Determine the (X, Y) coordinate at the center of the cell enclosing the given text.  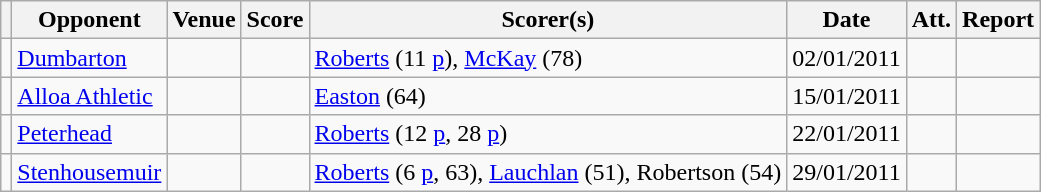
Opponent (90, 20)
Roberts (12 p, 28 p) (548, 134)
Dumbarton (90, 58)
Roberts (11 p), McKay (78) (548, 58)
Easton (64) (548, 96)
Report (998, 20)
02/01/2011 (847, 58)
Att. (931, 20)
Alloa Athletic (90, 96)
Score (275, 20)
Roberts (6 p, 63), Lauchlan (51), Robertson (54) (548, 172)
Venue (204, 20)
Date (847, 20)
22/01/2011 (847, 134)
Scorer(s) (548, 20)
15/01/2011 (847, 96)
29/01/2011 (847, 172)
Peterhead (90, 134)
Stenhousemuir (90, 172)
